Provide the [X, Y] coordinate of the cell's center where the given text is located.  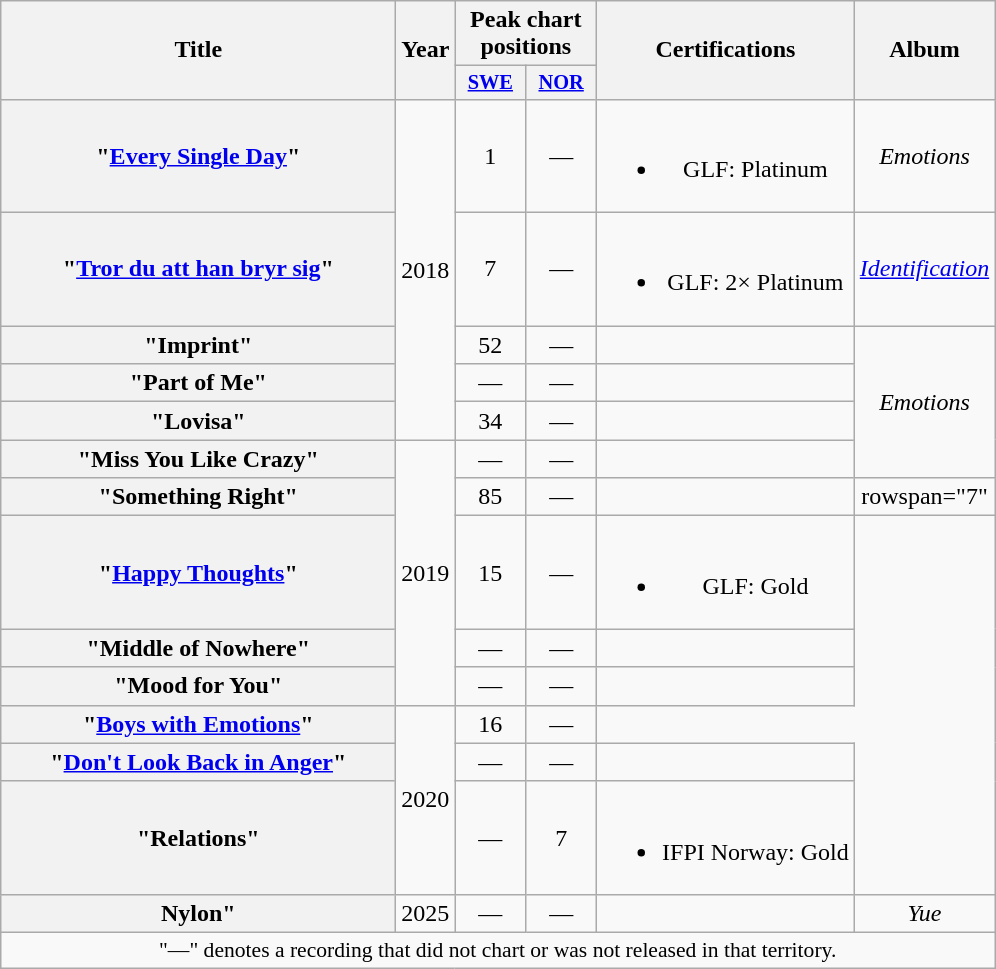
2018 [426, 269]
Album [924, 50]
GLF: Platinum [726, 156]
NOR [562, 83]
"Boys with Emotions" [198, 724]
"Miss You Like Crazy" [198, 459]
"—" denotes a recording that did not chart or was not released in that territory. [498, 950]
34 [490, 421]
"Something Right" [198, 497]
GLF: Gold [726, 572]
Certifications [726, 50]
Year [426, 50]
Title [198, 50]
"Part of Me" [198, 383]
IFPI Norway: Gold [726, 838]
"Every Single Day" [198, 156]
SWE [490, 83]
"Happy Thoughts" [198, 572]
"Tror du att han bryr sig" [198, 270]
15 [490, 572]
2020 [426, 800]
2019 [426, 572]
GLF: 2× Platinum [726, 270]
Identification [924, 270]
52 [490, 345]
16 [490, 724]
"Imprint" [198, 345]
Nylon" [198, 913]
"Mood for You" [198, 686]
1 [490, 156]
"Middle of Nowhere" [198, 648]
Peak chart positions [526, 34]
"Relations" [198, 838]
rowspan="7" [924, 497]
"Don't Look Back in Anger" [198, 762]
85 [490, 497]
2025 [426, 913]
"Lovisa" [198, 421]
Yue [924, 913]
